From the cell containing the given text, extract its center point as [X, Y] coordinate. 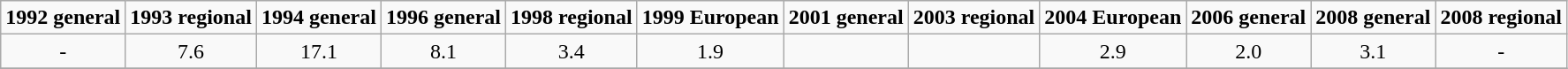
1992 general [64, 18]
2.0 [1249, 51]
2006 general [1249, 18]
7.6 [191, 51]
2.9 [1113, 51]
17.1 [318, 51]
1994 general [318, 18]
2008 general [1373, 18]
1.9 [710, 51]
2003 regional [973, 18]
1993 regional [191, 18]
2004 European [1113, 18]
2008 regional [1502, 18]
1996 general [443, 18]
3.4 [572, 51]
1999 European [710, 18]
8.1 [443, 51]
3.1 [1373, 51]
1998 regional [572, 18]
2001 general [846, 18]
